Determine the (X, Y) coordinate at the center of the cell enclosing the given text.  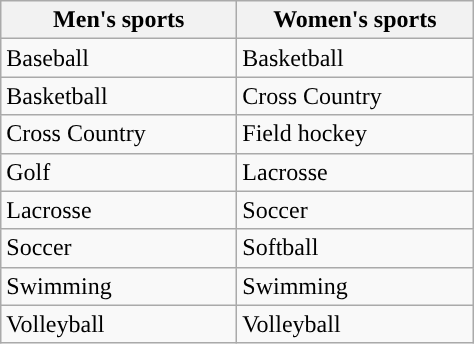
Baseball (119, 58)
Women's sports (355, 20)
Men's sports (119, 20)
Softball (355, 248)
Field hockey (355, 134)
Golf (119, 172)
